Return [x, y] of the center of cell containing provided text 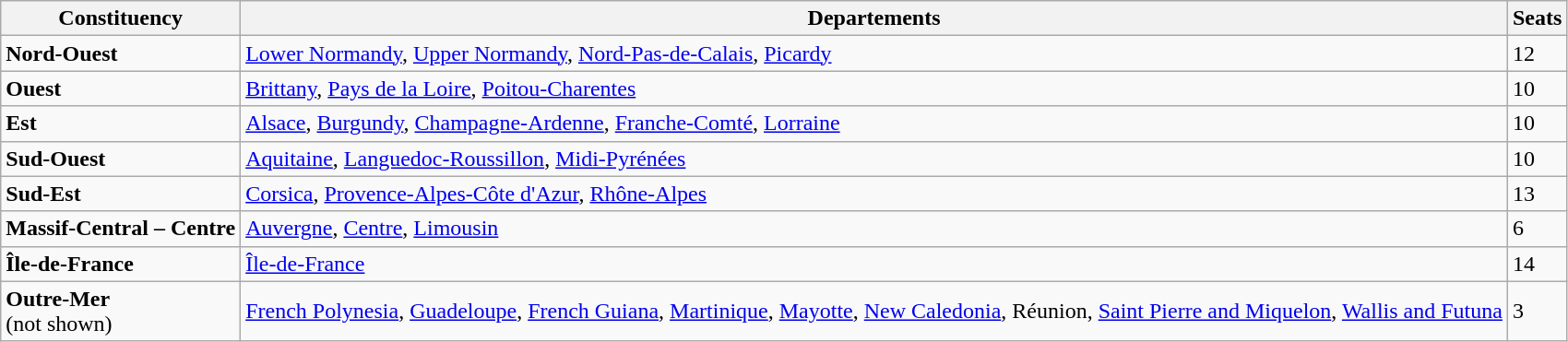
Outre-Mer(not shown) [121, 312]
Brittany, Pays de la Loire, Poitou-Charentes [874, 88]
Constituency [121, 18]
Nord-Ouest [121, 53]
Auvergne, Centre, Limousin [874, 229]
Seats [1537, 18]
Lower Normandy, Upper Normandy, Nord-Pas-de-Calais, Picardy [874, 53]
Aquitaine, Languedoc-Roussillon, Midi-Pyrénées [874, 159]
Massif-Central – Centre [121, 229]
Alsace, Burgundy, Champagne-Ardenne, Franche-Comté, Lorraine [874, 124]
12 [1537, 53]
Departements [874, 18]
French Polynesia, Guadeloupe, French Guiana, Martinique, Mayotte, New Caledonia, Réunion, Saint Pierre and Miquelon, Wallis and Futuna [874, 312]
14 [1537, 264]
Sud-Est [121, 194]
Sud-Ouest [121, 159]
13 [1537, 194]
Ouest [121, 88]
3 [1537, 312]
Est [121, 124]
Corsica, Provence-Alpes-Côte d'Azur, Rhône-Alpes [874, 194]
6 [1537, 229]
